Capture the cell that displays the provided text and extract its [X, Y] central coordinate. 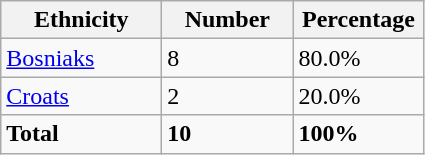
10 [228, 134]
100% [358, 134]
Number [228, 20]
8 [228, 58]
Ethnicity [82, 20]
20.0% [358, 96]
80.0% [358, 58]
2 [228, 96]
Croats [82, 96]
Percentage [358, 20]
Bosniaks [82, 58]
Total [82, 134]
